From the cell containing the given text, extract its center point as (X, Y) coordinate. 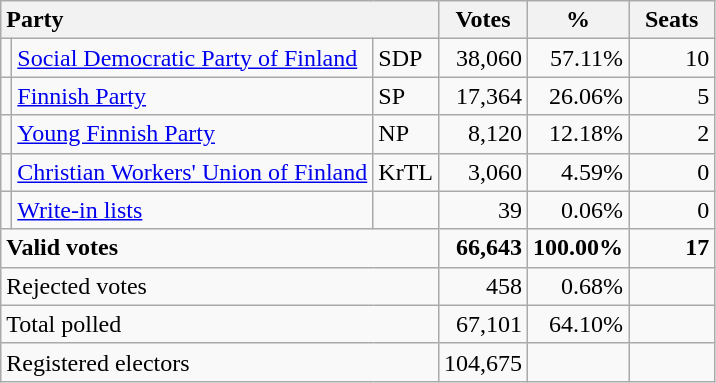
66,643 (484, 248)
57.11% (578, 58)
NP (406, 134)
12.18% (578, 134)
10 (672, 58)
0.68% (578, 286)
38,060 (484, 58)
100.00% (578, 248)
8,120 (484, 134)
17,364 (484, 96)
Valid votes (220, 248)
KrTL (406, 172)
3,060 (484, 172)
Finnish Party (192, 96)
Party (220, 20)
Write-in lists (192, 210)
Seats (672, 20)
67,101 (484, 324)
% (578, 20)
26.06% (578, 96)
458 (484, 286)
Votes (484, 20)
Total polled (220, 324)
104,675 (484, 362)
Social Democratic Party of Finland (192, 58)
Young Finnish Party (192, 134)
39 (484, 210)
Registered electors (220, 362)
0.06% (578, 210)
2 (672, 134)
4.59% (578, 172)
5 (672, 96)
SDP (406, 58)
17 (672, 248)
Rejected votes (220, 286)
Christian Workers' Union of Finland (192, 172)
SP (406, 96)
64.10% (578, 324)
